Return [X, Y] of the center of cell containing provided text 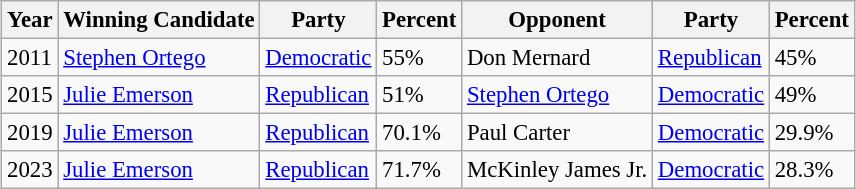
2011 [30, 57]
Opponent [558, 20]
Winning Candidate [159, 20]
McKinley James Jr. [558, 170]
2023 [30, 170]
2019 [30, 133]
49% [812, 95]
70.1% [420, 133]
55% [420, 57]
28.3% [812, 170]
51% [420, 95]
Year [30, 20]
2015 [30, 95]
29.9% [812, 133]
Don Mernard [558, 57]
Paul Carter [558, 133]
45% [812, 57]
71.7% [420, 170]
